Return the (x, y) coordinate for the center point of the cell that contains the specified text.  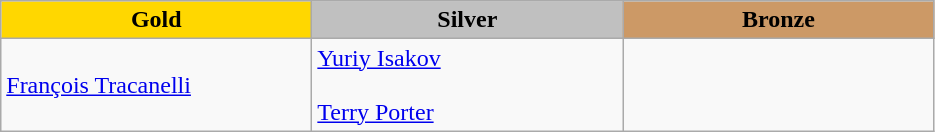
Gold (156, 20)
Silver (468, 20)
François Tracanelli (156, 85)
Yuriy IsakovTerry Porter (468, 85)
Bronze (778, 20)
